Capture the cell that displays the provided text and extract its [x, y] central coordinate. 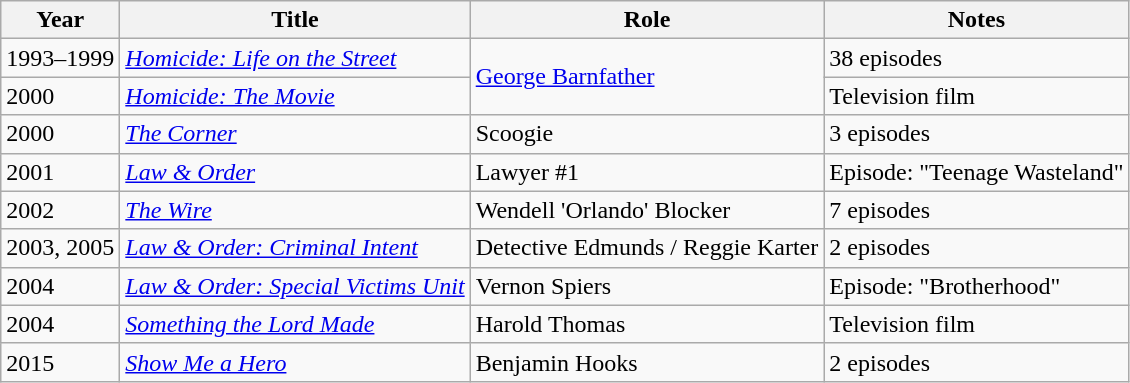
Show Me a Hero [295, 362]
Homicide: The Movie [295, 96]
Law & Order [295, 172]
Vernon Spiers [647, 286]
2002 [60, 210]
George Barnfather [647, 77]
Detective Edmunds / Reggie Karter [647, 248]
Wendell 'Orlando' Blocker [647, 210]
Episode: "Teenage Wasteland" [976, 172]
Notes [976, 20]
3 episodes [976, 134]
2001 [60, 172]
Episode: "Brotherhood" [976, 286]
Benjamin Hooks [647, 362]
38 episodes [976, 58]
Lawyer #1 [647, 172]
Role [647, 20]
Something the Lord Made [295, 324]
Scoogie [647, 134]
2003, 2005 [60, 248]
Year [60, 20]
1993–1999 [60, 58]
2015 [60, 362]
Law & Order: Criminal Intent [295, 248]
Homicide: Life on the Street [295, 58]
Title [295, 20]
The Corner [295, 134]
Harold Thomas [647, 324]
7 episodes [976, 210]
The Wire [295, 210]
Law & Order: Special Victims Unit [295, 286]
